Return the (X, Y) coordinate for the center point of the cell that contains the specified text.  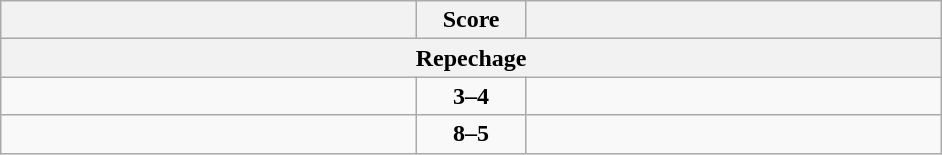
3–4 (472, 96)
Repechage (472, 58)
8–5 (472, 134)
Score (472, 20)
